Capture the cell that displays the provided text and extract its [X, Y] central coordinate. 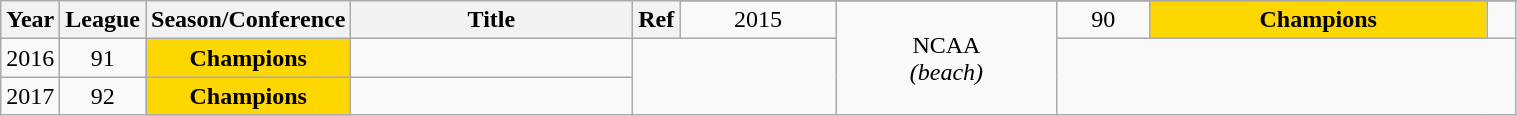
Season/Conference [248, 20]
League [103, 20]
91 [103, 58]
Year [30, 20]
Title [492, 20]
2016 [30, 58]
2015 [758, 20]
Ref [656, 20]
90 [1103, 20]
2017 [30, 96]
NCAA (beach) [947, 58]
92 [103, 96]
